Provide the [x, y] coordinate of the cell's center where the given text is located.  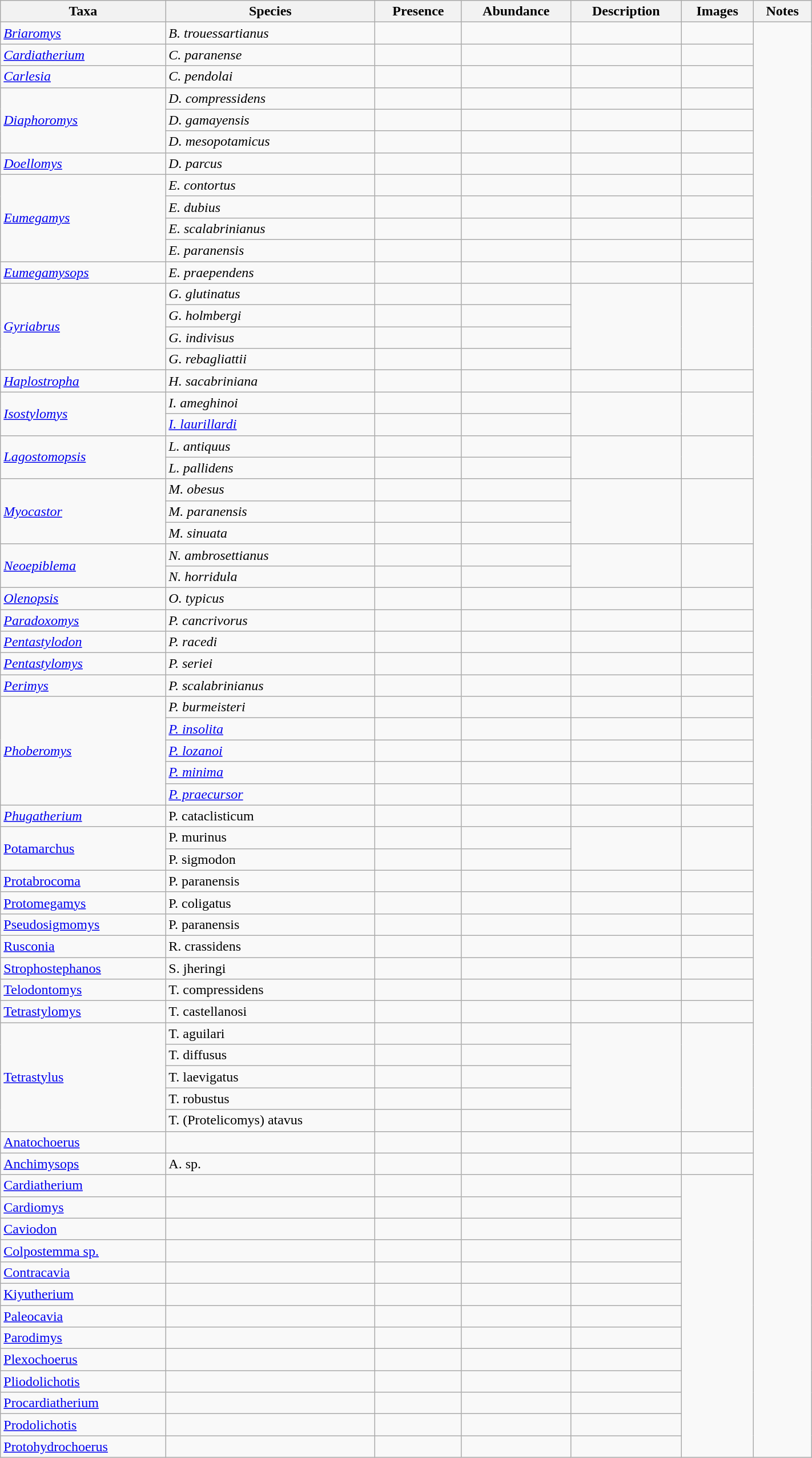
P. murinus [271, 838]
M. paranensis [271, 511]
Prodolichotis [83, 1425]
Eumegamysops [83, 273]
H. sacabriniana [271, 381]
P. minima [271, 772]
Colpostemma sp. [83, 1251]
Kiyutherium [83, 1294]
Protomegamys [83, 903]
Gyriabrus [83, 327]
P. insolita [271, 729]
D. gamayensis [271, 120]
T. diffusus [271, 1055]
E. praependens [271, 273]
N. horridula [271, 576]
Plexochoerus [83, 1360]
E. paranensis [271, 250]
S. jheringi [271, 968]
Pentastylomys [83, 664]
T. robustus [271, 1099]
Haplostropha [83, 381]
Strophostephanos [83, 968]
Taxa [83, 11]
P. racedi [271, 642]
D. parcus [271, 163]
Anatochoerus [83, 1142]
P. burmeisteri [271, 707]
Description [626, 11]
I. laurillardi [271, 424]
Paleocavia [83, 1316]
P. cataclisticum [271, 816]
C. paranense [271, 55]
P. praecursor [271, 794]
G. indivisus [271, 338]
E. scalabrinianus [271, 229]
P. cancrivorus [271, 620]
Carlesia [83, 77]
M. obesus [271, 490]
P. sigmodon [271, 859]
Protohydrochoerus [83, 1447]
T. castellanosi [271, 1012]
Contracavia [83, 1272]
P. lozanoi [271, 751]
Diaphoromys [83, 120]
Parodimys [83, 1338]
Cardiomys [83, 1207]
A. sp. [271, 1164]
Rusconia [83, 946]
D. compressidens [271, 98]
M. sinuata [271, 533]
Potamarchus [83, 848]
T. laevigatus [271, 1077]
E. dubius [271, 207]
Abundance [516, 11]
Pliodolichotis [83, 1381]
Olenopsis [83, 598]
G. glutinatus [271, 294]
P. seriei [271, 664]
Presence [418, 11]
Eumegamys [83, 218]
Phugatherium [83, 816]
D. mesopotamicus [271, 142]
B. trouessartianus [271, 33]
Isostylomys [83, 414]
N. ambrosettianus [271, 555]
L. pallidens [271, 468]
L. antiquus [271, 446]
Notes [782, 11]
Neoepiblema [83, 566]
Lagostomopsis [83, 457]
Perimys [83, 686]
Pseudosigmomys [83, 924]
Briaromys [83, 33]
Caviodon [83, 1229]
T. aguilari [271, 1034]
Doellomys [83, 163]
P. coligatus [271, 903]
Species [271, 11]
C. pendolai [271, 77]
E. contortus [271, 185]
G. rebagliattii [271, 359]
T. compressidens [271, 990]
T. (Protelicomys) atavus [271, 1120]
P. scalabrinianus [271, 686]
Images [717, 11]
O. typicus [271, 598]
Telodontomys [83, 990]
Paradoxomys [83, 620]
G. holmbergi [271, 316]
Tetrastylomys [83, 1012]
R. crassidens [271, 946]
Phoberomys [83, 751]
Protabrocoma [83, 881]
Myocastor [83, 511]
I. ameghinoi [271, 403]
Tetrastylus [83, 1077]
Procardiatherium [83, 1403]
Pentastylodon [83, 642]
Anchimysops [83, 1164]
